From the cell containing the given text, extract its center point as (X, Y) coordinate. 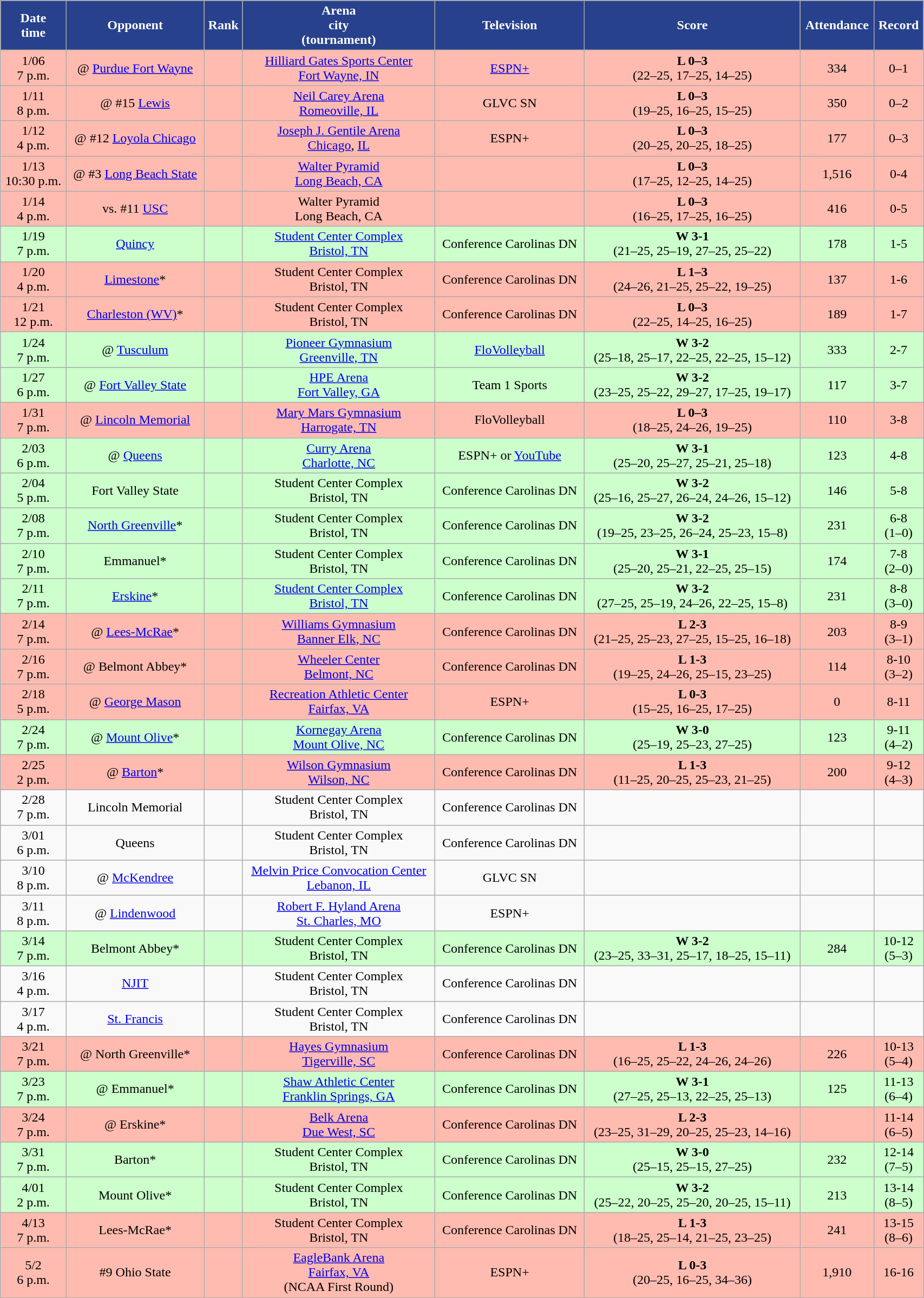
Wilson GymnasiumWilson, NC (339, 772)
W 3-2(25–16, 25–27, 26–24, 24–26, 15–12) (692, 490)
W 3-1(25–20, 25–21, 22–25, 25–15) (692, 561)
L 0–3(16–25, 17–25, 16–25) (692, 209)
333 (837, 350)
@ #3 Long Beach State (135, 173)
3-7 (899, 384)
7-8(2–0) (899, 561)
0–2 (899, 103)
2/107 p.m. (34, 561)
Attendance (837, 25)
284 (837, 948)
@ Mount Olive* (135, 737)
L 0–3(18–25, 24–26, 19–25) (692, 420)
Recreation Athletic CenterFairfax, VA (339, 702)
W 3-2(27–25, 25–19, 24–26, 22–25, 15–8) (692, 596)
213 (837, 1195)
3/147 p.m. (34, 948)
200 (837, 772)
0–3 (899, 139)
1/247 p.m. (34, 350)
@ Lees-McRae* (135, 631)
13-14(8–5) (899, 1195)
@ Lincoln Memorial (135, 420)
9-12(4–3) (899, 772)
W 3-2(25–22, 20–25, 25–20, 20–25, 15–11) (692, 1195)
St. Francis (135, 1019)
Shaw Athletic CenterFranklin Springs, GA (339, 1089)
10-12(5–3) (899, 948)
1/276 p.m. (34, 384)
110 (837, 420)
2/147 p.m. (34, 631)
Belk ArenaDue West, SC (339, 1125)
3/016 p.m. (34, 842)
125 (837, 1089)
W 3-0(25–19, 25–23, 27–25) (692, 737)
L 1–3(24–26, 21–25, 25–22, 19–25) (692, 279)
8-11 (899, 702)
@ Belmont Abbey* (135, 667)
1,516 (837, 173)
W 3-1(27–25, 25–13, 22–25, 25–13) (692, 1089)
1/118 p.m. (34, 103)
1/124 p.m. (34, 139)
@ George Mason (135, 702)
@ Emmanuel* (135, 1089)
@ Tusculum (135, 350)
11-13(6–4) (899, 1089)
L 0–3(17–25, 12–25, 14–25) (692, 173)
@ #12 Loyola Chicago (135, 139)
416 (837, 209)
3/217 p.m. (34, 1054)
178 (837, 244)
Melvin Price Convocation CenterLebanon, IL (339, 878)
4/012 p.m. (34, 1195)
1/1310:30 p.m. (34, 173)
1-6 (899, 279)
L 1-3(11–25, 20–25, 25–23, 21–25) (692, 772)
Kornegay ArenaMount Olive, NC (339, 737)
232 (837, 1159)
EagleBank ArenaFairfax, VA(NCAA First Round) (339, 1273)
Mount Olive* (135, 1195)
3-8 (899, 420)
NJIT (135, 983)
L 0–3(22–25, 14–25, 16–25) (692, 314)
2/287 p.m. (34, 808)
1,910 (837, 1273)
2/117 p.m. (34, 596)
4-8 (899, 455)
Pioneer GymnasiumGreenville, TN (339, 350)
Charleston (WV)* (135, 314)
vs. #11 USC (135, 209)
L 1-3(18–25, 25–14, 21–25, 23–25) (692, 1230)
8-8(3–0) (899, 596)
W 3-1(25–20, 25–27, 25–21, 25–18) (692, 455)
2-7 (899, 350)
W 3-1(21–25, 25–19, 27–25, 25–22) (692, 244)
Robert F. Hyland ArenaSt. Charles, MO (339, 913)
HPE ArenaFort Valley, GA (339, 384)
Quincy (135, 244)
226 (837, 1054)
1/204 p.m. (34, 279)
0-5 (899, 209)
Neil Carey ArenaRomeoville, IL (339, 103)
@ North Greenville* (135, 1054)
Lincoln Memorial (135, 808)
L 0-3(20–25, 16–25, 34–36) (692, 1273)
0–1 (899, 68)
177 (837, 139)
Limestone* (135, 279)
2/087 p.m. (34, 526)
Fort Valley State (135, 490)
1-7 (899, 314)
Television (509, 25)
#9 Ohio State (135, 1273)
1-5 (899, 244)
@ #15 Lewis (135, 103)
117 (837, 384)
1/317 p.m. (34, 420)
Barton* (135, 1159)
8-9(3–1) (899, 631)
Williams GymnasiumBanner Elk, NC (339, 631)
5/26 p.m. (34, 1273)
0 (837, 702)
114 (837, 667)
W 3-2(25–18, 25–17, 22–25, 22–25, 15–12) (692, 350)
10-13(5–4) (899, 1054)
Curry ArenaCharlotte, NC (339, 455)
@ Lindenwood (135, 913)
L 2-3(23–25, 31–29, 20–25, 25–23, 14–16) (692, 1125)
350 (837, 103)
241 (837, 1230)
11-14(6–5) (899, 1125)
2/045 p.m. (34, 490)
Team 1 Sports (509, 384)
Queens (135, 842)
1/067 p.m. (34, 68)
0-4 (899, 173)
189 (837, 314)
Joseph J. Gentile ArenaChicago, IL (339, 139)
146 (837, 490)
Record (899, 25)
L 0–3(20–25, 20–25, 18–25) (692, 139)
Hayes GymnasiumTigerville, SC (339, 1054)
@ Fort Valley State (135, 384)
1/144 p.m. (34, 209)
3/164 p.m. (34, 983)
W 3-0(25–15, 25–15, 27–25) (692, 1159)
Hilliard Gates Sports CenterFort Wayne, IN (339, 68)
L 0–3(22–25, 17–25, 14–25) (692, 68)
3/118 p.m. (34, 913)
L 1-3(19–25, 24–26, 25–15, 23–25) (692, 667)
Datetime (34, 25)
@ Erskine* (135, 1125)
3/108 p.m. (34, 878)
137 (837, 279)
Arenacity(tournament) (339, 25)
5-8 (899, 490)
L 2-3(21–25, 25–23, 27–25, 15–25, 16–18) (692, 631)
2/167 p.m. (34, 667)
@ Queens (135, 455)
@ McKendree (135, 878)
8-10(3–2) (899, 667)
Erskine* (135, 596)
13-15(8–6) (899, 1230)
L 1-3(16–25, 25–22, 24–26, 24–26) (692, 1054)
Lees-McRae* (135, 1230)
174 (837, 561)
4/137 p.m. (34, 1230)
203 (837, 631)
W 3-2(23–25, 33–31, 25–17, 18–25, 15–11) (692, 948)
North Greenville* (135, 526)
3/174 p.m. (34, 1019)
9-11(4–2) (899, 737)
Emmanuel* (135, 561)
12-14(7–5) (899, 1159)
2/252 p.m. (34, 772)
W 3-2(19–25, 23–25, 26–24, 25–23, 15–8) (692, 526)
1/2112 p.m. (34, 314)
Wheeler CenterBelmont, NC (339, 667)
3/247 p.m. (34, 1125)
Mary Mars GymnasiumHarrogate, TN (339, 420)
L 0–3(19–25, 16–25, 15–25) (692, 103)
Rank (223, 25)
6-8(1–0) (899, 526)
2/185 p.m. (34, 702)
Score (692, 25)
@ Purdue Fort Wayne (135, 68)
3/317 p.m. (34, 1159)
@ Barton* (135, 772)
2/036 p.m. (34, 455)
3/237 p.m. (34, 1089)
W 3-2(23–25, 25–22, 29–27, 17–25, 19–17) (692, 384)
1/197 p.m. (34, 244)
16-16 (899, 1273)
Opponent (135, 25)
Belmont Abbey* (135, 948)
334 (837, 68)
L 0-3(15–25, 16–25, 17–25) (692, 702)
ESPN+ or YouTube (509, 455)
2/247 p.m. (34, 737)
